Return the (X, Y) coordinate for the center point of the cell that contains the specified text.  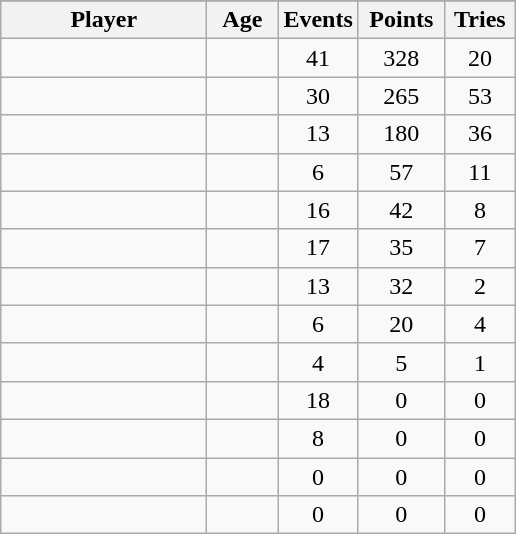
Age (242, 20)
36 (480, 134)
42 (401, 210)
57 (401, 172)
11 (480, 172)
Player (104, 20)
Points (401, 20)
Tries (480, 20)
265 (401, 96)
35 (401, 248)
2 (480, 286)
5 (401, 362)
180 (401, 134)
32 (401, 286)
53 (480, 96)
Events (318, 20)
328 (401, 58)
7 (480, 248)
17 (318, 248)
18 (318, 400)
41 (318, 58)
16 (318, 210)
1 (480, 362)
30 (318, 96)
